Locate the cell with the specified text and output its [X, Y] center coordinate. 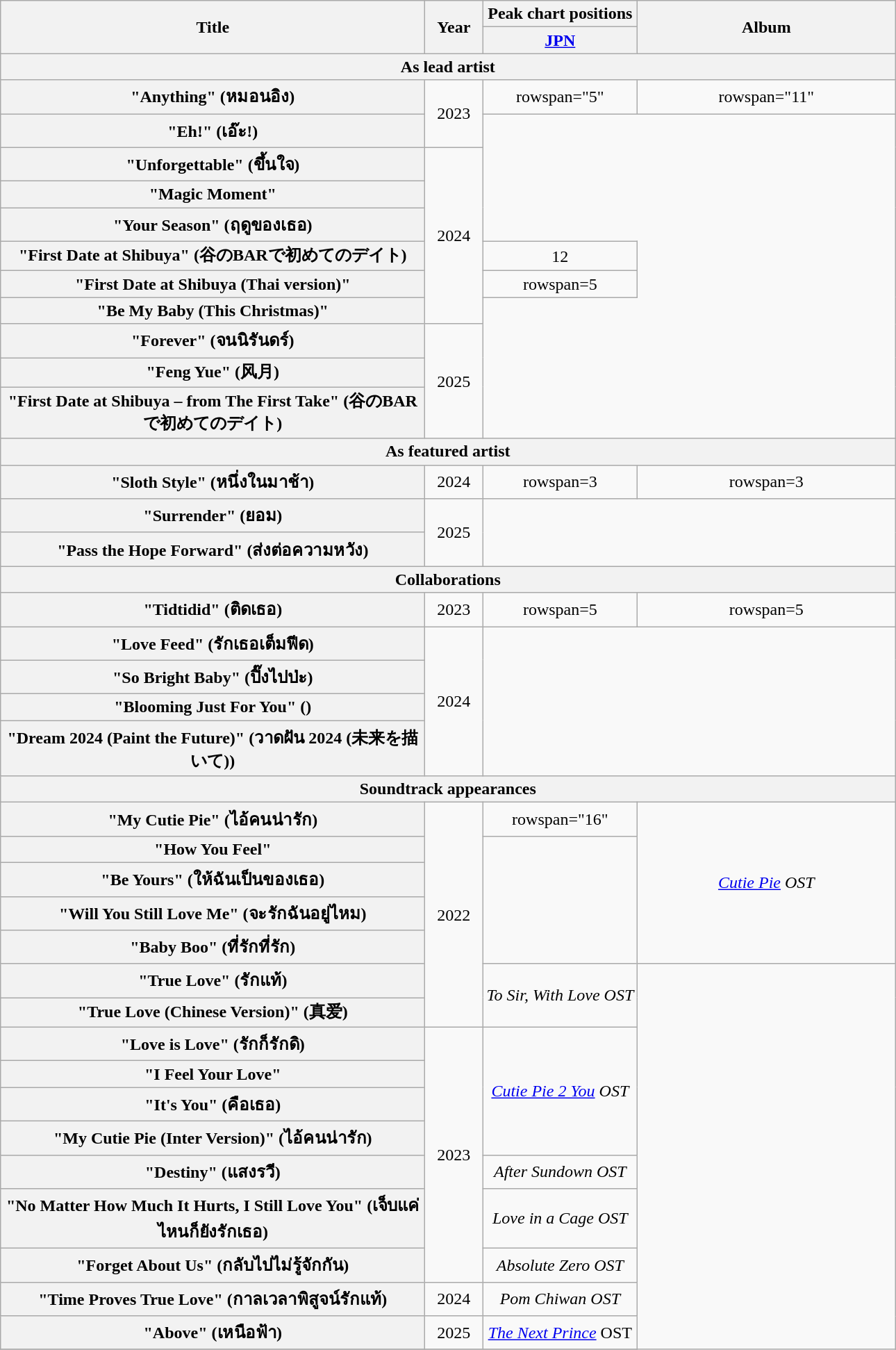
rowspan="16" [560, 820]
"Love Feed" (รักเธอเต็มฟีด) [213, 643]
"Sloth Style" (หนึ่งในมาช้า) [213, 482]
"Be My Baby (This Christmas)" [213, 311]
"Unforgettable" (ขึ้นใจ) [213, 164]
"Pass the Hope Forward" (ส่งต่อความหวัง) [213, 549]
"So Bright Baby" (ปิ๊งไปป่ะ) [213, 677]
Peak chart positions [560, 14]
"My Cutie Pie (Inter Version)" (ไอ้คนน่ารัก) [213, 1138]
After Sundown OST [560, 1171]
"Your Season" (ฤดูของเธอ) [213, 225]
2022 [454, 914]
"Magic Moment" [213, 195]
"Eh!" (เอ๊ะ!) [213, 131]
"No Matter How Much It Hurts, I Still Love You" (เจ็บแค่ไหนก็ยังรักเธอ) [213, 1219]
"Will You Still Love Me" (จะรักฉันอยู่ไหม) [213, 913]
Love in a Cage OST [560, 1219]
"Forget About Us" (กลับไปไม่รู้จักกัน) [213, 1266]
Title [213, 27]
As lead artist [448, 67]
"Above" (เหนือฟ้า) [213, 1333]
As featured artist [448, 452]
"Forever" (จนนิรันดร์) [213, 340]
Absolute Zero OST [560, 1266]
Collaborations [448, 579]
"I Feel Your Love" [213, 1074]
"Be Yours" (ให้ฉันเป็นของเธอ) [213, 880]
The Next Prince OST [560, 1333]
"True Love (Chinese Version)" (真爱) [213, 1013]
"Dream 2024 (Paint the Future)" (วาดฝัน 2024 (未来を描いて)) [213, 748]
rowspan="5" [560, 97]
rowspan="11" [767, 97]
"Destiny" (แสงรวี) [213, 1171]
"Feng Yue" (风月) [213, 372]
"Time Proves True Love" (กาลเวลาพิสูจน์รักแท้) [213, 1299]
JPN [560, 40]
"Love is Love" (รักก็รักดิ) [213, 1044]
"First Date at Shibuya" (谷のBARで初めてのデイト) [213, 256]
"True Love" (รักแท้) [213, 981]
12 [560, 256]
"Tidtidid" (ติดเธอ) [213, 610]
To Sir, With Love OST [560, 995]
"First Date at Shibuya – from The First Take" (谷のBARで初めてのデイト) [213, 413]
"It's You" (คือเธอ) [213, 1105]
"Baby Boo" (ที่รักที่รัก) [213, 948]
"My Cutie Pie" (ไอ้คนน่ารัก) [213, 820]
Soundtrack appearances [448, 789]
"First Date at Shibuya (Thai version)" [213, 284]
"Surrender" (ยอม) [213, 516]
Cutie Pie OST [767, 883]
Cutie Pie 2 You OST [560, 1091]
"Anything" (หมอนอิง) [213, 97]
Pom Chiwan OST [560, 1299]
Year [454, 27]
"Blooming Just For You" () [213, 707]
"How You Feel" [213, 849]
Album [767, 27]
